Find where the given text appears and provide that cell's center as [x, y] coordinate. 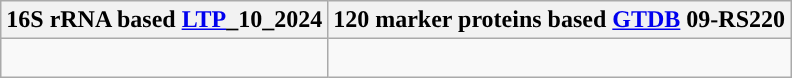
16S rRNA based LTP_10_2024 [164, 20]
120 marker proteins based GTDB 09-RS220 [560, 20]
